Determine the (x, y) coordinate at the center of the cell enclosing the given text.  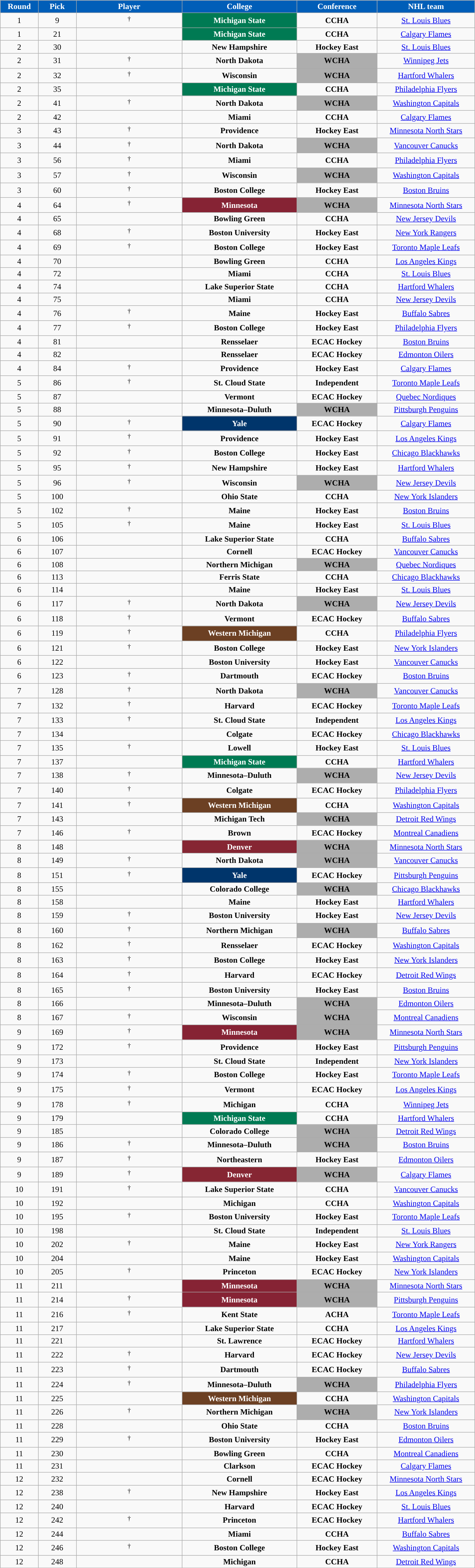
Player (129, 7)
149 (57, 860)
Conference (337, 7)
178 (57, 1105)
141 (57, 806)
128 (57, 691)
69 (57, 248)
30 (57, 47)
174 (57, 1075)
96 (57, 483)
216 (57, 1315)
133 (57, 721)
42 (57, 117)
76 (57, 313)
Pick (57, 7)
Clarkson (239, 1466)
229 (57, 1440)
119 (57, 633)
214 (57, 1300)
155 (57, 889)
189 (57, 1175)
113 (57, 577)
158 (57, 902)
148 (57, 847)
160 (57, 930)
242 (57, 1520)
123 (57, 676)
172 (57, 1047)
35 (57, 89)
122 (57, 662)
Lowell (239, 748)
135 (57, 748)
191 (57, 1189)
230 (57, 1454)
238 (57, 1493)
151 (57, 876)
195 (57, 1217)
187 (57, 1160)
146 (57, 833)
44 (57, 145)
165 (57, 990)
118 (57, 619)
91 (57, 438)
41 (57, 103)
43 (57, 131)
167 (57, 1018)
21 (57, 34)
244 (57, 1534)
173 (57, 1061)
246 (57, 1548)
117 (57, 604)
121 (57, 648)
ACHA (337, 1315)
84 (57, 368)
179 (57, 1118)
NHL team (426, 7)
Ferris State (239, 577)
166 (57, 1004)
211 (57, 1286)
248 (57, 1562)
222 (57, 1355)
75 (57, 299)
224 (57, 1385)
114 (57, 590)
137 (57, 762)
108 (57, 565)
106 (57, 539)
90 (57, 423)
Kent State (239, 1315)
221 (57, 1341)
100 (57, 497)
Northeastern (239, 1160)
95 (57, 468)
228 (57, 1426)
74 (57, 287)
138 (57, 775)
240 (57, 1506)
205 (57, 1272)
68 (57, 233)
164 (57, 975)
223 (57, 1369)
31 (57, 61)
169 (57, 1032)
86 (57, 383)
202 (57, 1245)
162 (57, 946)
56 (57, 160)
231 (57, 1466)
204 (57, 1258)
226 (57, 1412)
87 (57, 397)
64 (57, 205)
92 (57, 453)
225 (57, 1398)
77 (57, 328)
175 (57, 1090)
81 (57, 342)
198 (57, 1231)
57 (57, 176)
163 (57, 960)
159 (57, 916)
Round (19, 7)
Brown (239, 833)
132 (57, 705)
186 (57, 1145)
134 (57, 734)
102 (57, 511)
88 (57, 409)
140 (57, 790)
65 (57, 219)
107 (57, 552)
143 (57, 819)
232 (57, 1479)
60 (57, 190)
192 (57, 1203)
217 (57, 1328)
105 (57, 525)
St. Lawrence (239, 1341)
72 (57, 274)
82 (57, 354)
70 (57, 261)
185 (57, 1131)
32 (57, 75)
College (239, 7)
Michigan Tech (239, 819)
